Return the (x, y) coordinate for the center point of the cell that contains the specified text.  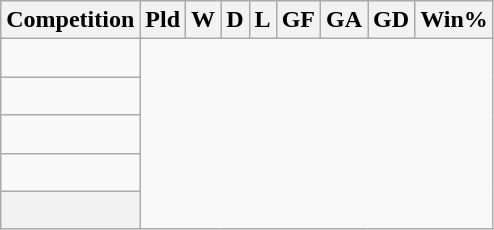
Pld (163, 20)
Competition (70, 20)
Win% (454, 20)
L (262, 20)
GF (298, 20)
GA (344, 20)
W (204, 20)
D (235, 20)
GD (392, 20)
